From the cell containing the given text, extract its center point as [X, Y] coordinate. 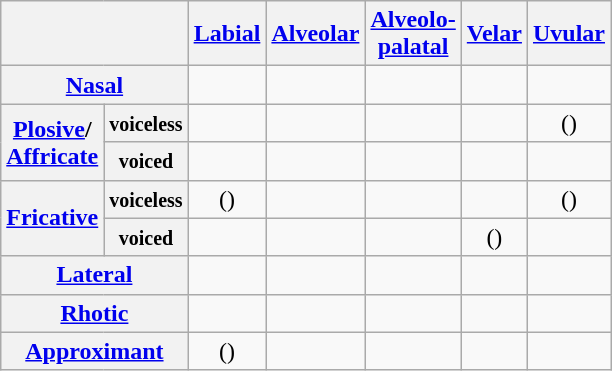
Approximant [94, 351]
Labial [227, 34]
Uvular [568, 34]
Alveolar [316, 34]
Rhotic [94, 313]
Fricative [52, 218]
Lateral [94, 275]
Velar [494, 34]
Plosive/Affricate [52, 142]
Alveolo-palatal [413, 34]
Nasal [94, 85]
